Pinpoint the cell where the given text exists, returning its (X, Y) midpoint coordinate. 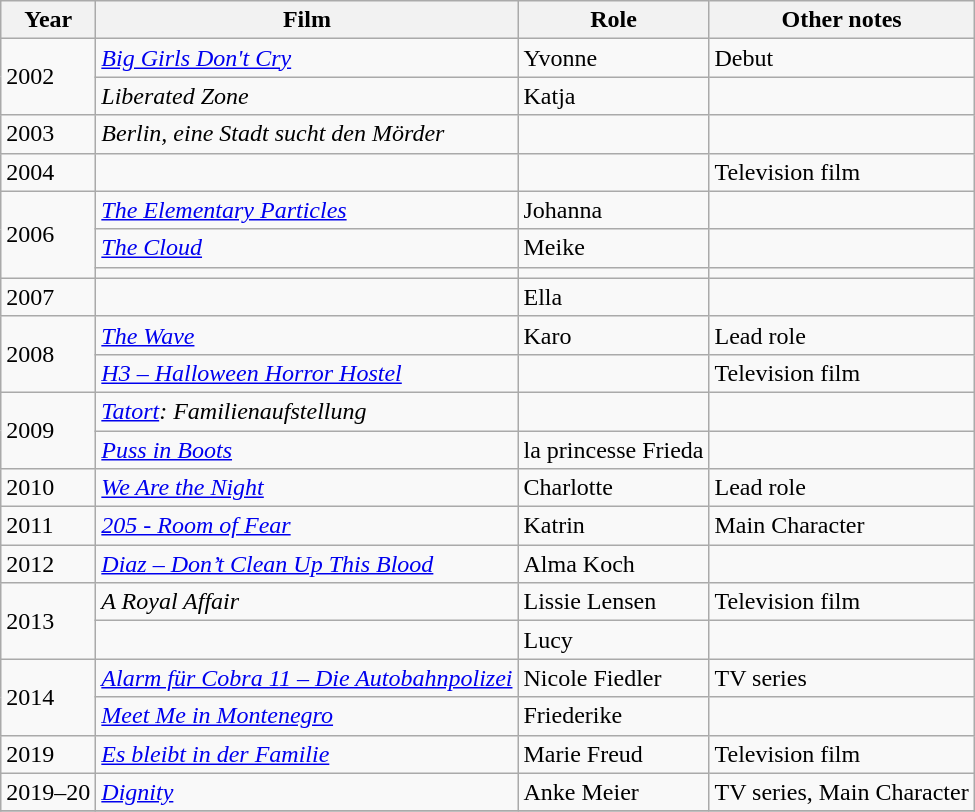
A Royal Affair (307, 602)
Diaz – Don’t Clean Up This Blood (307, 564)
H3 – Halloween Horror Hostel (307, 373)
2010 (48, 488)
Year (48, 20)
Liberated Zone (307, 96)
Meet Me in Montenegro (307, 716)
2019–20 (48, 792)
The Cloud (307, 248)
Marie Freud (614, 754)
Karo (614, 335)
Alarm für Cobra 11 – Die Autobahnpolizei (307, 678)
The Elementary Particles (307, 210)
Tatort: Familienaufstellung (307, 411)
2007 (48, 297)
Anke Meier (614, 792)
2003 (48, 134)
Dignity (307, 792)
2019 (48, 754)
2013 (48, 621)
Debut (842, 58)
Ella (614, 297)
TV series, Main Character (842, 792)
Film (307, 20)
Big Girls Don't Cry (307, 58)
2012 (48, 564)
2008 (48, 354)
Katja (614, 96)
Lucy (614, 640)
Es bleibt in der Familie (307, 754)
Johanna (614, 210)
We Are the Night (307, 488)
2002 (48, 77)
Nicole Fiedler (614, 678)
Puss in Boots (307, 449)
TV series (842, 678)
The Wave (307, 335)
2004 (48, 172)
Role (614, 20)
Friederike (614, 716)
Yvonne (614, 58)
Katrin (614, 526)
Charlotte (614, 488)
2006 (48, 234)
Other notes (842, 20)
2014 (48, 697)
la princesse Frieda (614, 449)
205 - Room of Fear (307, 526)
Lissie Lensen (614, 602)
2011 (48, 526)
Meike (614, 248)
Alma Koch (614, 564)
Main Character (842, 526)
Berlin, eine Stadt sucht den Mörder (307, 134)
2009 (48, 430)
